Capture the cell that displays the provided text and extract its [x, y] central coordinate. 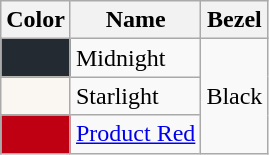
Black [234, 96]
Bezel [234, 20]
Product Red [135, 134]
Color [36, 20]
Starlight [135, 96]
Name [135, 20]
Midnight [135, 58]
